From the cell containing the given text, extract its center point as (x, y) coordinate. 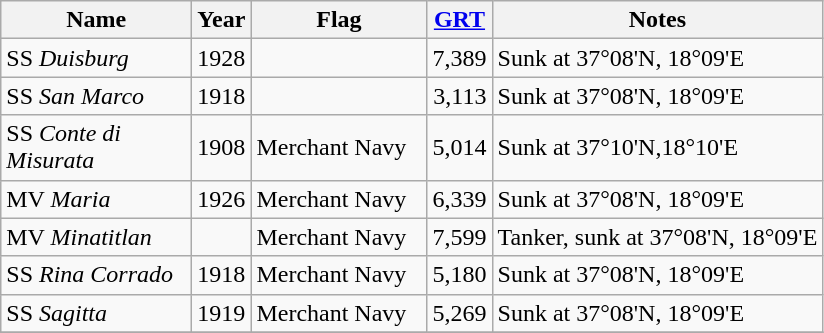
GRT (460, 20)
Notes (658, 20)
5,180 (460, 275)
5,014 (460, 148)
SS Sagitta (96, 313)
SS Rina Corrado (96, 275)
Name (96, 20)
SS Duisburg (96, 58)
1926 (222, 199)
Tanker, sunk at 37°08'N, 18°09'E (658, 237)
MV Minatitlan (96, 237)
7,599 (460, 237)
Sunk at 37°10'N,18°10'E (658, 148)
1919 (222, 313)
1908 (222, 148)
MV Maria (96, 199)
SS San Marco (96, 96)
6,339 (460, 199)
Flag (339, 20)
3,113 (460, 96)
SS Conte di Misurata (96, 148)
1928 (222, 58)
Year (222, 20)
7,389 (460, 58)
5,269 (460, 313)
